Pinpoint the cell where the given text exists, returning its (X, Y) midpoint coordinate. 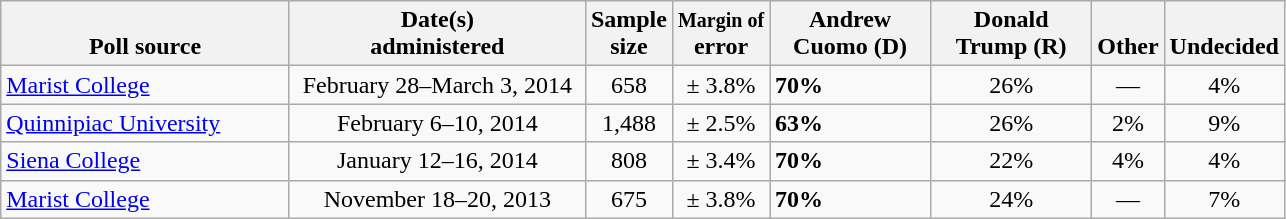
808 (628, 161)
658 (628, 85)
7% (1224, 199)
Date(s)administered (437, 34)
9% (1224, 123)
1,488 (628, 123)
24% (1012, 199)
± 2.5% (720, 123)
Margin oferror (720, 34)
January 12–16, 2014 (437, 161)
2% (1128, 123)
Quinnipiac University (146, 123)
February 6–10, 2014 (437, 123)
22% (1012, 161)
Undecided (1224, 34)
675 (628, 199)
DonaldTrump (R) (1012, 34)
Siena College (146, 161)
November 18–20, 2013 (437, 199)
Poll source (146, 34)
± 3.4% (720, 161)
Samplesize (628, 34)
Other (1128, 34)
AndrewCuomo (D) (850, 34)
63% (850, 123)
February 28–March 3, 2014 (437, 85)
